Output the (x, y) coordinate of the center of the cell containing the given text.  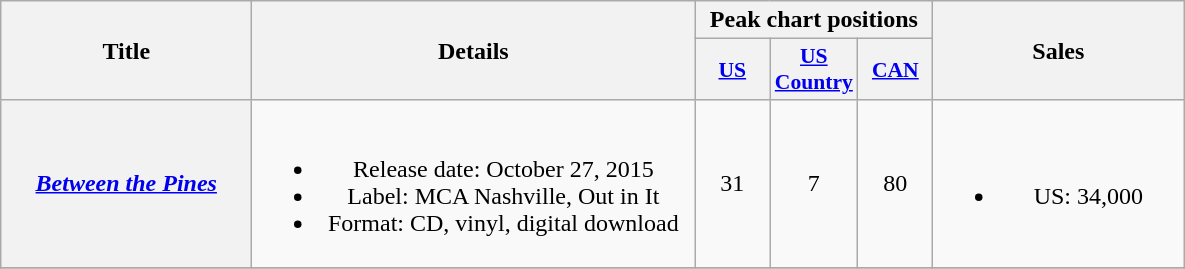
CAN (896, 70)
7 (814, 184)
US: 34,000 (1058, 184)
31 (732, 184)
Sales (1058, 50)
80 (896, 184)
Release date: October 27, 2015Label: MCA Nashville, Out in ItFormat: CD, vinyl, digital download (474, 184)
Details (474, 50)
Between the Pines (126, 184)
Title (126, 50)
US (732, 70)
US Country (814, 70)
Peak chart positions (814, 20)
